Pinpoint the cell where the given text exists, returning its [X, Y] midpoint coordinate. 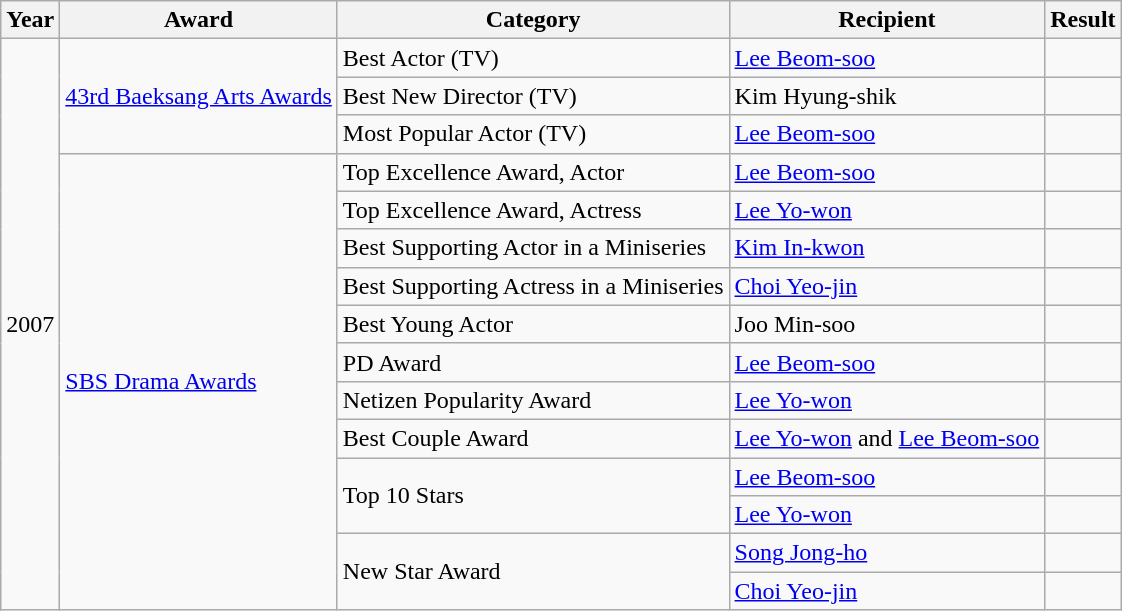
SBS Drama Awards [199, 382]
Award [199, 20]
Best Couple Award [533, 438]
Year [30, 20]
Lee Yo-won and Lee Beom-soo [887, 438]
Top Excellence Award, Actress [533, 210]
Best Supporting Actor in a Miniseries [533, 248]
Best Actor (TV) [533, 58]
Most Popular Actor (TV) [533, 134]
Best New Director (TV) [533, 96]
PD Award [533, 362]
Kim In-kwon [887, 248]
Result [1083, 20]
Recipient [887, 20]
Top 10 Stars [533, 496]
2007 [30, 324]
Top Excellence Award, Actor [533, 172]
Category [533, 20]
Best Young Actor [533, 324]
New Star Award [533, 572]
Kim Hyung-shik [887, 96]
Song Jong-ho [887, 553]
Netizen Popularity Award [533, 400]
43rd Baeksang Arts Awards [199, 96]
Joo Min-soo [887, 324]
Best Supporting Actress in a Miniseries [533, 286]
